Find where the given text appears and provide that cell's center as [X, Y] coordinate. 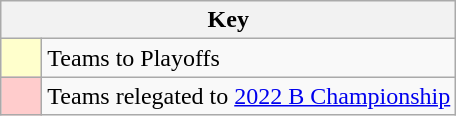
Teams relegated to 2022 B Championship [249, 96]
Teams to Playoffs [249, 58]
Key [228, 20]
